Scan for the cell matching the given text and deliver its [x, y] coordinate at center. 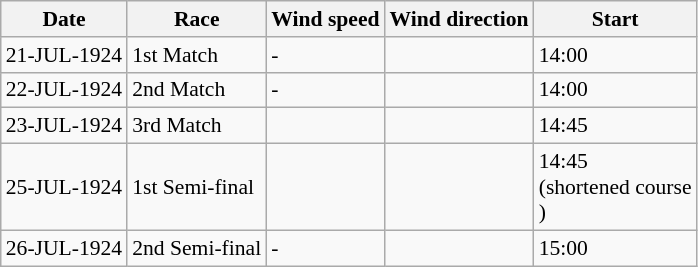
1st Semi-final [196, 188]
26-JUL-1924 [64, 248]
2nd Match [196, 90]
Date [64, 19]
Wind direction [460, 19]
22-JUL-1924 [64, 90]
Wind speed [325, 19]
Start [616, 19]
23-JUL-1924 [64, 126]
14:45 [616, 126]
Race [196, 19]
2nd Semi-final [196, 248]
1st Match [196, 55]
15:00 [616, 248]
21-JUL-1924 [64, 55]
25-JUL-1924 [64, 188]
14:45(shortened course) [616, 188]
3rd Match [196, 126]
